Search for the cell housing the specified text and yield its [X, Y] center coordinate. 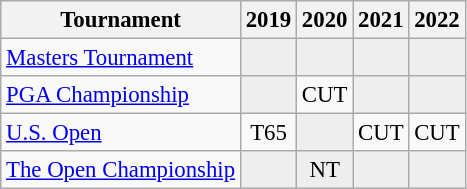
2021 [381, 20]
2019 [268, 20]
U.S. Open [121, 133]
Masters Tournament [121, 58]
The Open Championship [121, 170]
T65 [268, 133]
NT [325, 170]
2022 [437, 20]
2020 [325, 20]
PGA Championship [121, 95]
Tournament [121, 20]
